Output the [x, y] coordinate of the center of the cell containing the given text.  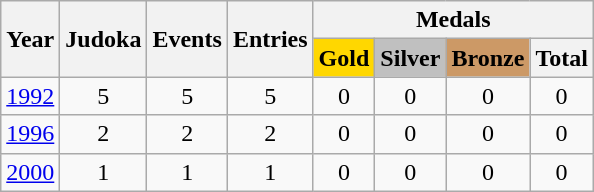
Bronze [488, 58]
2000 [30, 172]
Medals [453, 20]
Judoka [104, 39]
Year [30, 39]
1992 [30, 96]
Gold [344, 58]
Events [187, 39]
Silver [410, 58]
Total [562, 58]
1996 [30, 134]
Entries [270, 39]
